Determine the (X, Y) coordinate at the center of the cell enclosing the given text.  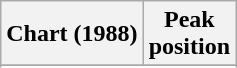
Chart (1988) (72, 34)
Peakposition (189, 34)
